Pinpoint the cell where the given text exists, returning its [X, Y] midpoint coordinate. 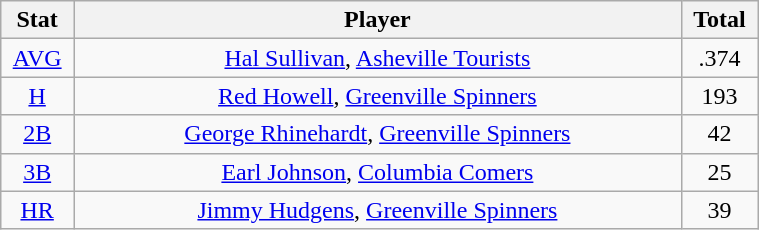
Hal Sullivan, Asheville Tourists [378, 58]
39 [719, 210]
2B [38, 134]
193 [719, 96]
George Rhinehardt, Greenville Spinners [378, 134]
HR [38, 210]
42 [719, 134]
H [38, 96]
Jimmy Hudgens, Greenville Spinners [378, 210]
AVG [38, 58]
Earl Johnson, Columbia Comers [378, 172]
3B [38, 172]
.374 [719, 58]
Player [378, 20]
25 [719, 172]
Red Howell, Greenville Spinners [378, 96]
Total [719, 20]
Stat [38, 20]
